From the cell containing the given text, extract its center point as [X, Y] coordinate. 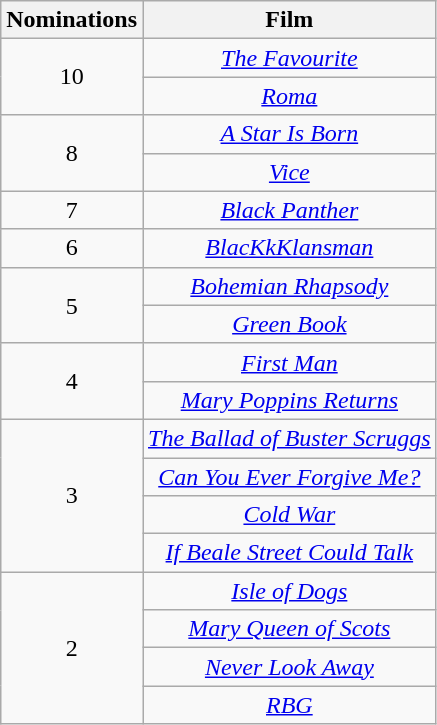
Nominations [72, 20]
5 [72, 305]
3 [72, 495]
Isle of Dogs [289, 591]
If Beale Street Could Talk [289, 553]
First Man [289, 362]
The Favourite [289, 58]
Mary Poppins Returns [289, 400]
The Ballad of Buster Scruggs [289, 438]
BlacKkKlansman [289, 248]
Never Look Away [289, 667]
Bohemian Rhapsody [289, 286]
Black Panther [289, 210]
7 [72, 210]
Cold War [289, 515]
10 [72, 77]
Roma [289, 96]
8 [72, 153]
Mary Queen of Scots [289, 629]
Film [289, 20]
6 [72, 248]
RBG [289, 705]
4 [72, 381]
Can You Ever Forgive Me? [289, 477]
2 [72, 648]
Vice [289, 172]
Green Book [289, 324]
A Star Is Born [289, 134]
